Return the [x, y] coordinate for the center point of the cell that contains the specified text.  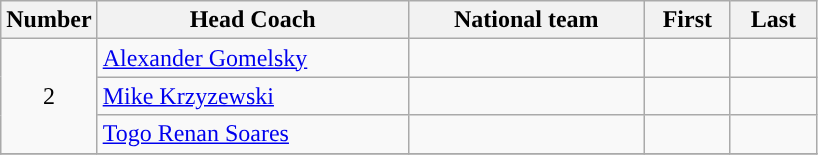
Alexander Gomelsky [252, 58]
First [687, 20]
2 [49, 96]
National team [526, 20]
Number [49, 20]
Head Coach [252, 20]
Mike Krzyzewski [252, 96]
Togo Renan Soares [252, 134]
Last [773, 20]
